Search for the cell housing the specified text and yield its [X, Y] center coordinate. 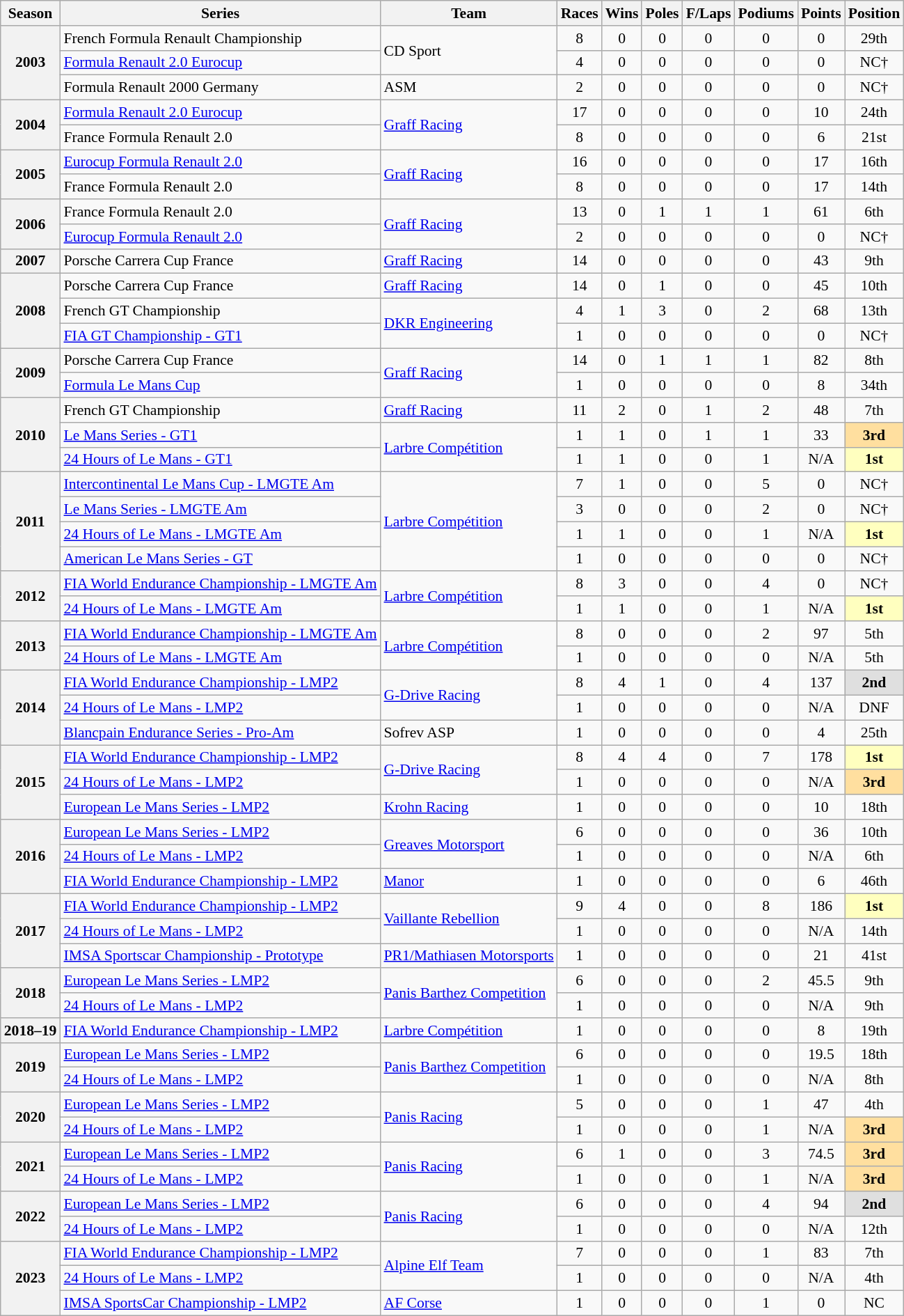
2023 [31, 1278]
Le Mans Series - LMGTE Am [220, 510]
36 [821, 832]
2009 [31, 373]
2018 [31, 993]
F/Laps [708, 13]
Season [31, 13]
Intercontinental Le Mans Cup - LMGTE Am [220, 485]
French Formula Renault Championship [220, 38]
33 [821, 435]
29th [874, 38]
Poles [662, 13]
AF Corse [468, 1303]
Series [220, 13]
2013 [31, 646]
2015 [31, 783]
34th [874, 386]
24 Hours of Le Mans - GT1 [220, 460]
Manor [468, 882]
2005 [31, 174]
Wins [622, 13]
IMSA Sportscar Championship - Prototype [220, 956]
41st [874, 956]
2011 [31, 522]
Formula Renault 2000 Germany [220, 88]
19th [874, 1031]
43 [821, 261]
48 [821, 410]
45.5 [821, 981]
FIA GT Championship - GT1 [220, 336]
2017 [31, 932]
13 [580, 212]
NC [874, 1303]
186 [821, 907]
Podiums [766, 13]
2021 [31, 1167]
Sofrev ASP [468, 733]
2004 [31, 125]
21st [874, 137]
Greaves Motorsport [468, 844]
ASM [468, 88]
2008 [31, 311]
Alpine Elf Team [468, 1266]
Le Mans Series - GT1 [220, 435]
2019 [31, 1067]
Position [874, 13]
Points [821, 13]
2016 [31, 856]
2018–19 [31, 1031]
DNF [874, 708]
Team [468, 13]
9 [580, 907]
DKR Engineering [468, 323]
24th [874, 113]
2020 [31, 1117]
47 [821, 1105]
178 [821, 758]
American Le Mans Series - GT [220, 559]
97 [821, 634]
Blancpain Endurance Series - Pro-Am [220, 733]
137 [821, 683]
2022 [31, 1216]
Vaillante Rebellion [468, 919]
2003 [31, 63]
12th [874, 1229]
68 [821, 311]
Races [580, 13]
94 [821, 1204]
46th [874, 882]
Formula Le Mans Cup [220, 386]
25th [874, 733]
2006 [31, 224]
83 [821, 1253]
13th [874, 311]
IMSA SportsCar Championship - LMP2 [220, 1303]
74.5 [821, 1154]
2010 [31, 434]
11 [580, 410]
45 [821, 286]
21 [821, 956]
Krohn Racing [468, 807]
19.5 [821, 1055]
2012 [31, 596]
82 [821, 361]
2014 [31, 707]
2007 [31, 261]
16 [580, 162]
PR1/Mathiasen Motorsports [468, 956]
61 [821, 212]
CD Sport [468, 50]
16th [874, 162]
